Capture the cell that displays the provided text and extract its [X, Y] central coordinate. 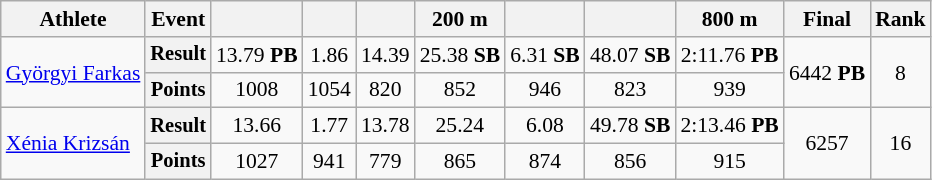
2:11.76 PB [729, 55]
6257 [827, 144]
25.38 SB [460, 55]
Final [827, 19]
1008 [257, 90]
2:13.46 PB [729, 126]
Rank [900, 19]
6442 PB [827, 72]
823 [630, 90]
Xénia Krizsán [74, 144]
852 [460, 90]
Event [178, 19]
48.07 SB [630, 55]
6.08 [545, 126]
Athlete [74, 19]
13.79 PB [257, 55]
14.39 [386, 55]
779 [386, 162]
800 m [729, 19]
13.78 [386, 126]
941 [330, 162]
13.66 [257, 126]
1027 [257, 162]
1.77 [330, 126]
200 m [460, 19]
946 [545, 90]
25.24 [460, 126]
49.78 SB [630, 126]
820 [386, 90]
1054 [330, 90]
6.31 SB [545, 55]
16 [900, 144]
939 [729, 90]
Györgyi Farkas [74, 72]
865 [460, 162]
915 [729, 162]
1.86 [330, 55]
856 [630, 162]
8 [900, 72]
874 [545, 162]
